Search for the cell housing the specified text and yield its (x, y) center coordinate. 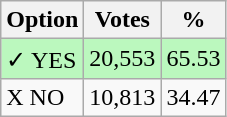
Votes (122, 20)
65.53 (194, 59)
X NO (42, 97)
34.47 (194, 97)
✓ YES (42, 59)
10,813 (122, 97)
Option (42, 20)
20,553 (122, 59)
% (194, 20)
